Scan for the cell matching the given text and deliver its (X, Y) coordinate at center. 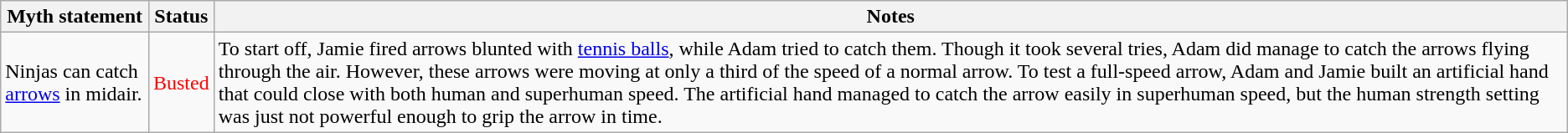
Busted (181, 82)
Notes (890, 17)
Ninjas can catch arrows in midair. (75, 82)
Myth statement (75, 17)
Status (181, 17)
